Capture the cell that displays the provided text and extract its [x, y] central coordinate. 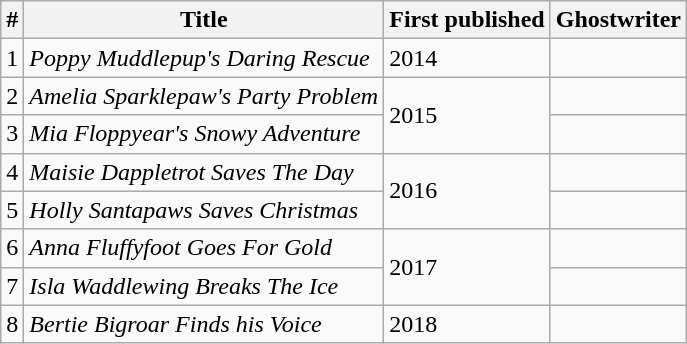
2016 [467, 191]
Maisie Dappletrot Saves The Day [204, 172]
First published [467, 20]
5 [12, 210]
6 [12, 248]
8 [12, 324]
Holly Santapaws Saves Christmas [204, 210]
3 [12, 134]
2014 [467, 58]
2 [12, 96]
4 [12, 172]
Mia Floppyear's Snowy Adventure [204, 134]
# [12, 20]
2015 [467, 115]
1 [12, 58]
Isla Waddlewing Breaks The Ice [204, 286]
2018 [467, 324]
2017 [467, 267]
Ghostwriter [618, 20]
Bertie Bigroar Finds his Voice [204, 324]
7 [12, 286]
Title [204, 20]
Amelia Sparklepaw's Party Problem [204, 96]
Poppy Muddlepup's Daring Rescue [204, 58]
Anna Fluffyfoot Goes For Gold [204, 248]
